Provide the [x, y] coordinate of the cell's center where the given text is located.  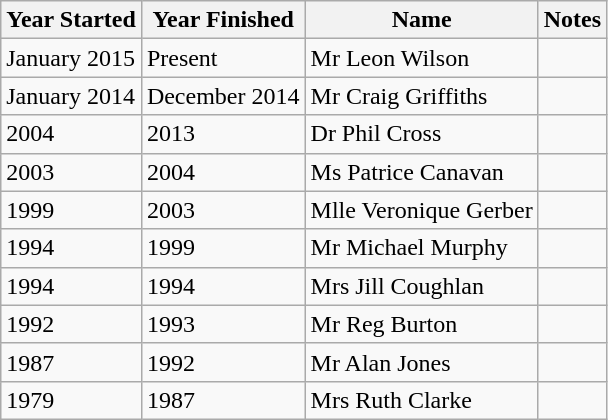
1979 [72, 400]
Ms Patrice Canavan [422, 172]
Mr Reg Burton [422, 324]
2013 [223, 134]
Year Finished [223, 20]
Year Started [72, 20]
January 2015 [72, 58]
Notes [572, 20]
December 2014 [223, 96]
Mlle Veronique Gerber [422, 210]
Dr Phil Cross [422, 134]
January 2014 [72, 96]
Mrs Ruth Clarke [422, 400]
Mrs Jill Coughlan [422, 286]
Mr Michael Murphy [422, 248]
Mr Craig Griffiths [422, 96]
1993 [223, 324]
Mr Leon Wilson [422, 58]
Name [422, 20]
Present [223, 58]
Mr Alan Jones [422, 362]
